Search for the cell housing the specified text and yield its (x, y) center coordinate. 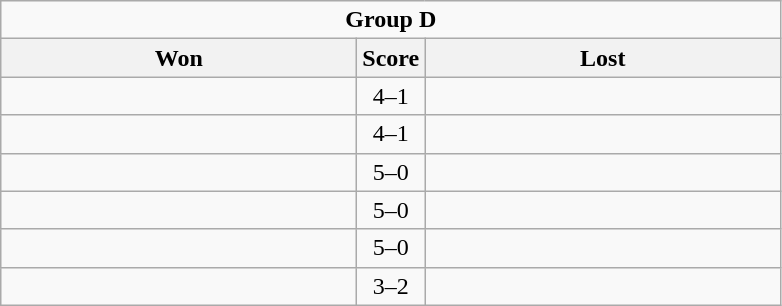
Lost (603, 58)
3–2 (391, 286)
Score (391, 58)
Won (179, 58)
Group D (391, 20)
